Extract the [X, Y] coordinate from the center of the cell holding the provided text.  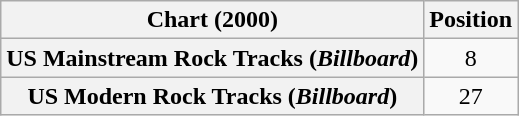
Chart (2000) [212, 20]
Position [471, 20]
US Modern Rock Tracks (Billboard) [212, 96]
US Mainstream Rock Tracks (Billboard) [212, 58]
27 [471, 96]
8 [471, 58]
